Return (X, Y) of the center of cell containing provided text 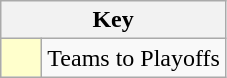
Teams to Playoffs (134, 58)
Key (114, 20)
